Identify which cell holds the provided text, then report its [X, Y] central coordinate. 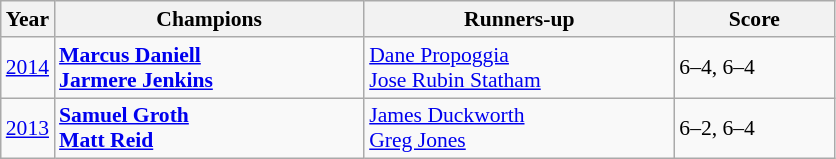
2014 [28, 68]
Dane Propoggia Jose Rubin Statham [519, 68]
2013 [28, 128]
Champions [209, 19]
Score [754, 19]
Marcus Daniell Jarmere Jenkins [209, 68]
Samuel Groth Matt Reid [209, 128]
Runners-up [519, 19]
6–4, 6–4 [754, 68]
James Duckworth Greg Jones [519, 128]
6–2, 6–4 [754, 128]
Year [28, 19]
